Determine the (X, Y) coordinate at the center of the cell enclosing the given text.  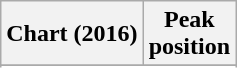
Chart (2016) (72, 34)
Peakposition (189, 34)
